Extract the [X, Y] coordinate from the center of the cell holding the provided text.  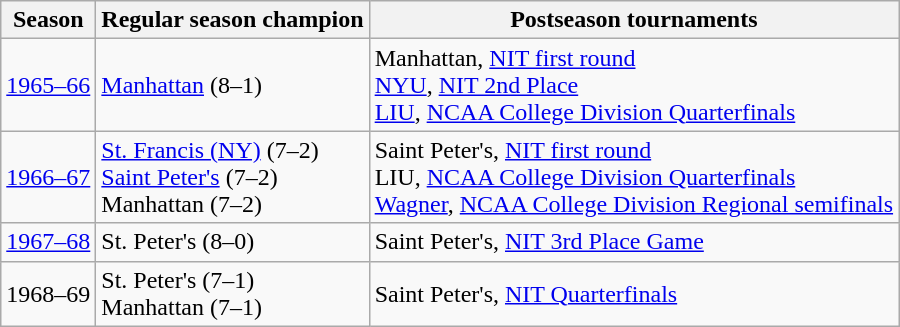
1968–69 [48, 294]
1965–66 [48, 85]
Manhattan (8–1) [232, 85]
St. Peter's (7–1)Manhattan (7–1) [232, 294]
Saint Peter's, NIT 3rd Place Game [634, 242]
Regular season champion [232, 20]
Saint Peter's, NIT first roundLIU, NCAA College Division QuarterfinalsWagner, NCAA College Division Regional semifinals [634, 177]
1966–67 [48, 177]
1967–68 [48, 242]
Season [48, 20]
Postseason tournaments [634, 20]
St. Francis (NY) (7–2)Saint Peter's (7–2)Manhattan (7–2) [232, 177]
St. Peter's (8–0) [232, 242]
Saint Peter's, NIT Quarterfinals [634, 294]
Manhattan, NIT first roundNYU, NIT 2nd PlaceLIU, NCAA College Division Quarterfinals [634, 85]
